Extract the [X, Y] coordinate from the center of the cell holding the provided text.  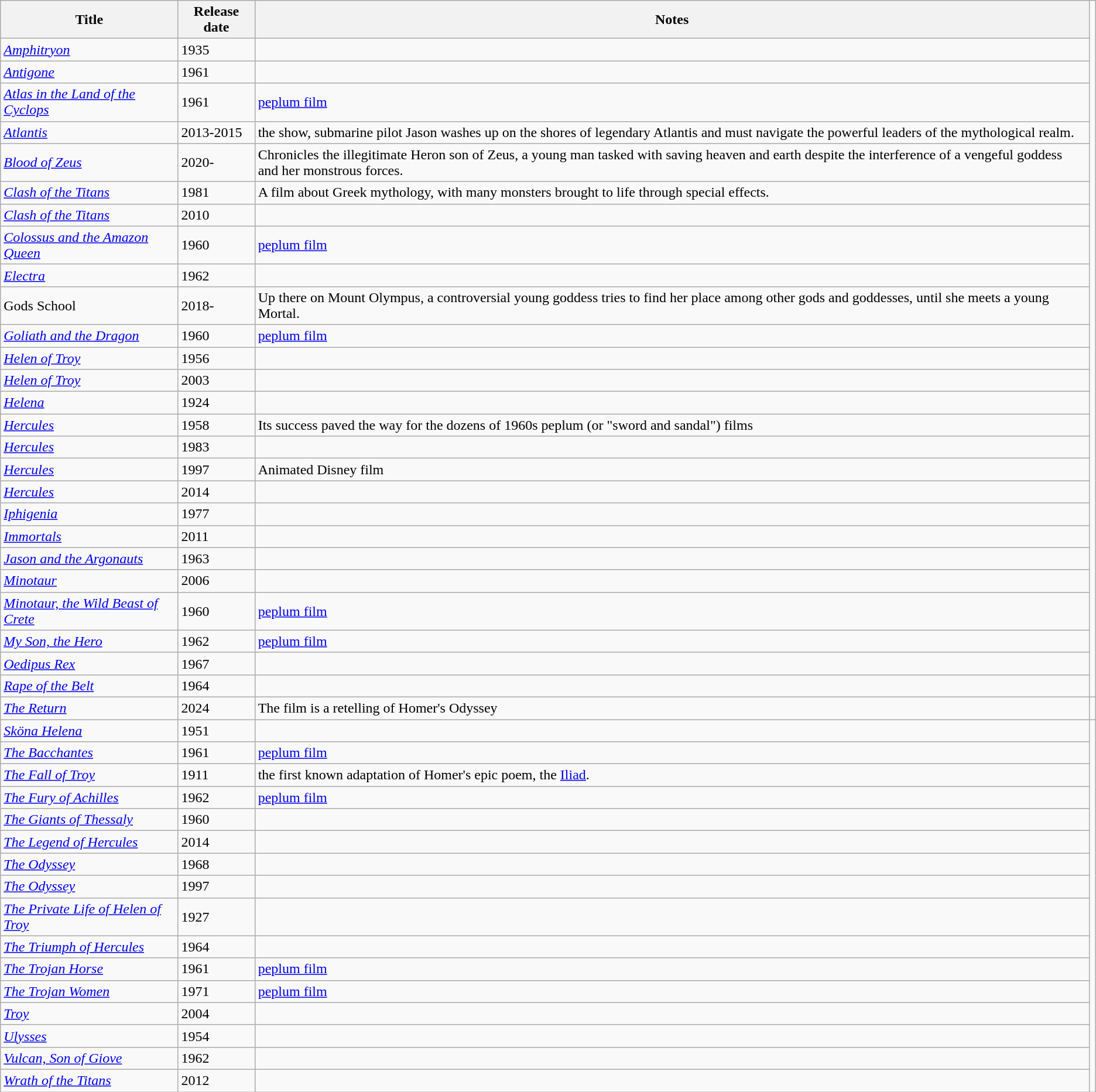
The Trojan Women [89, 991]
Atlantis [89, 132]
1924 [217, 403]
The Fall of Troy [89, 775]
Sköna Helena [89, 730]
2020- [217, 163]
1971 [217, 991]
Title [89, 20]
The Triumph of Hercules [89, 947]
Oedipus Rex [89, 663]
1927 [217, 917]
1951 [217, 730]
1954 [217, 1036]
the show, submarine pilot Jason washes up on the shores of legendary Atlantis and must navigate the powerful leaders of the mythological realm. [672, 132]
1956 [217, 358]
The Return [89, 708]
The Bacchantes [89, 753]
2010 [217, 215]
Colossus and the Amazon Queen [89, 245]
Immortals [89, 536]
2013-2015 [217, 132]
2012 [217, 1080]
1981 [217, 193]
Jason and the Argonauts [89, 559]
Minotaur [89, 581]
The Legend of Hercules [89, 842]
The Private Life of Helen of Troy [89, 917]
The Fury of Achilles [89, 797]
1967 [217, 663]
Animated Disney film [672, 470]
Helena [89, 403]
Up there on Mount Olympus, a controversial young goddess tries to find her place among other gods and goddesses, until she meets a young Mortal. [672, 306]
Iphigenia [89, 514]
Blood of Zeus [89, 163]
Ulysses [89, 1036]
My Son, the Hero [89, 641]
Atlas in the Land of the Cyclops [89, 102]
Rape of the Belt [89, 686]
Antigone [89, 72]
2004 [217, 1014]
Goliath and the Dragon [89, 336]
The film is a retelling of Homer's Odyssey [672, 708]
Release date [217, 20]
1935 [217, 50]
Notes [672, 20]
2011 [217, 536]
The Giants of Thessaly [89, 820]
Minotaur, the Wild Beast of Crete [89, 611]
A film about Greek mythology, with many monsters brought to life through special effects. [672, 193]
Electra [89, 275]
1968 [217, 864]
Wrath of the Titans [89, 1080]
2006 [217, 581]
2018- [217, 306]
1983 [217, 447]
Gods School [89, 306]
1958 [217, 425]
2003 [217, 381]
The Trojan Horse [89, 969]
the first known adaptation of Homer's epic poem, the Iliad. [672, 775]
2024 [217, 708]
1977 [217, 514]
Troy [89, 1014]
Amphitryon [89, 50]
1963 [217, 559]
Its success paved the way for the dozens of 1960s peplum (or "sword and sandal") films [672, 425]
1911 [217, 775]
Vulcan, Son of Giove [89, 1058]
